From the cell containing the given text, extract its center point as (X, Y) coordinate. 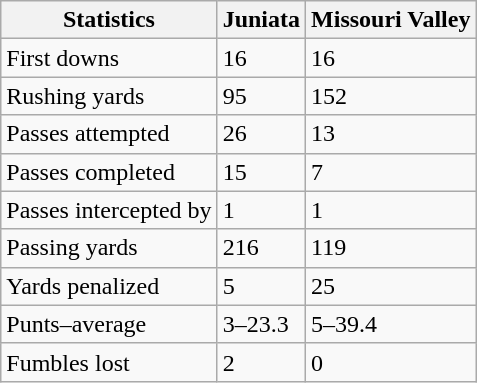
Rushing yards (109, 96)
7 (391, 172)
Juniata (261, 20)
15 (261, 172)
95 (261, 96)
152 (391, 96)
25 (391, 286)
Missouri Valley (391, 20)
Yards penalized (109, 286)
First downs (109, 58)
5 (261, 286)
2 (261, 362)
Passes completed (109, 172)
13 (391, 134)
Passes intercepted by (109, 210)
26 (261, 134)
0 (391, 362)
Fumbles lost (109, 362)
Passing yards (109, 248)
3–23.3 (261, 324)
Passes attempted (109, 134)
5–39.4 (391, 324)
Statistics (109, 20)
Punts–average (109, 324)
216 (261, 248)
119 (391, 248)
